Scan for the cell matching the given text and deliver its (X, Y) coordinate at center. 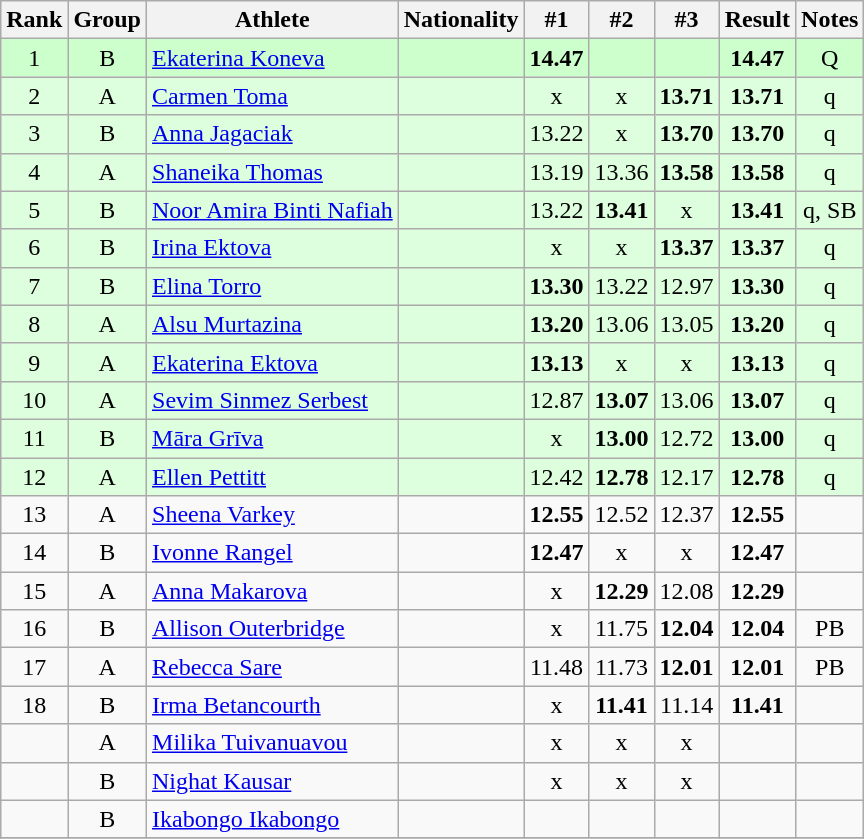
Shaneika Thomas (273, 172)
13.05 (686, 324)
18 (34, 705)
12.52 (622, 515)
6 (34, 248)
Rank (34, 20)
14 (34, 553)
Elina Torro (273, 286)
10 (34, 400)
Q (830, 58)
5 (34, 210)
13.19 (556, 172)
q, SB (830, 210)
17 (34, 667)
Milika Tuivanuavou (273, 743)
12 (34, 477)
Group (108, 20)
Athlete (273, 20)
13.36 (622, 172)
1 (34, 58)
#2 (622, 20)
Sevim Sinmez Serbest (273, 400)
12.87 (556, 400)
Allison Outerbridge (273, 629)
Ivonne Rangel (273, 553)
Result (757, 20)
Nighat Kausar (273, 781)
11.14 (686, 705)
12.72 (686, 438)
2 (34, 96)
12.17 (686, 477)
Nationality (461, 20)
12.08 (686, 591)
7 (34, 286)
Sheena Varkey (273, 515)
15 (34, 591)
Ekaterina Koneva (273, 58)
Alsu Murtazina (273, 324)
12.37 (686, 515)
9 (34, 362)
11.73 (622, 667)
Notes (830, 20)
#1 (556, 20)
11.48 (556, 667)
Ellen Pettitt (273, 477)
Anna Jagaciak (273, 134)
12.42 (556, 477)
Māra Grīva (273, 438)
13 (34, 515)
Ikabongo Ikabongo (273, 819)
Anna Makarova (273, 591)
3 (34, 134)
Irina Ektova (273, 248)
#3 (686, 20)
Ekaterina Ektova (273, 362)
Noor Amira Binti Nafiah (273, 210)
Irma Betancourth (273, 705)
4 (34, 172)
11.75 (622, 629)
11 (34, 438)
16 (34, 629)
8 (34, 324)
12.97 (686, 286)
Carmen Toma (273, 96)
Rebecca Sare (273, 667)
